Provide the (x, y) coordinate of the cell's center where the given text is located.  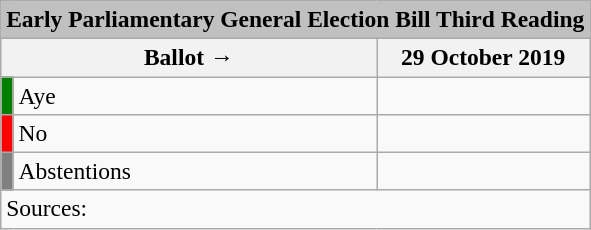
Early Parliamentary General Election Bill Third Reading (296, 19)
Aye (194, 95)
No (194, 133)
29 October 2019 (484, 57)
Abstentions (194, 171)
Ballot → (189, 57)
Sources: (296, 209)
